Find where the given text appears and provide that cell's center as [x, y] coordinate. 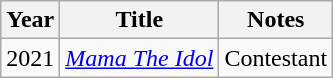
Notes [276, 20]
Mama The Idol [140, 58]
Year [30, 20]
Contestant [276, 58]
Title [140, 20]
2021 [30, 58]
